Capture the cell that displays the provided text and extract its [X, Y] central coordinate. 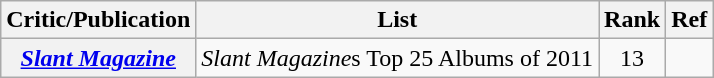
Slant Magazines Top 25 Albums of 2011 [398, 58]
Ref [690, 20]
Rank [632, 20]
Slant Magazine [98, 58]
List [398, 20]
13 [632, 58]
Critic/Publication [98, 20]
